Identify which cell holds the provided text, then report its (x, y) central coordinate. 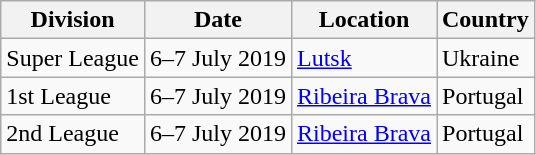
Location (364, 20)
Country (485, 20)
Date (218, 20)
Super League (73, 58)
Division (73, 20)
2nd League (73, 134)
Lutsk (364, 58)
Ukraine (485, 58)
1st League (73, 96)
